From the cell containing the given text, extract its center point as (X, Y) coordinate. 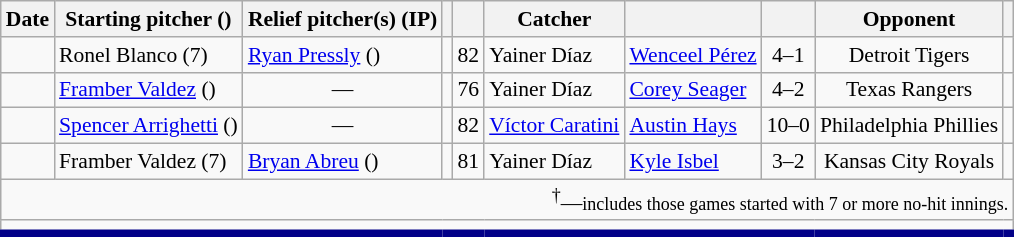
Kyle Isbel (692, 162)
10–0 (788, 126)
Philadelphia Phillies (909, 126)
4–2 (788, 90)
76 (468, 90)
Bryan Abreu () (343, 162)
Detroit Tigers (909, 55)
Víctor Caratini (554, 126)
81 (468, 162)
Kansas City Royals (909, 162)
Starting pitcher () (148, 19)
Corey Seager (692, 90)
Date (28, 19)
Spencer Arrighetti () (148, 126)
Austin Hays (692, 126)
Wenceel Pérez (692, 55)
Relief pitcher(s) (IP) (343, 19)
Framber Valdez () (148, 90)
4–1 (788, 55)
Opponent (909, 19)
3–2 (788, 162)
Texas Rangers (909, 90)
†—includes those games started with 7 or more no-hit innings. (507, 200)
Ryan Pressly () (343, 55)
Catcher (554, 19)
Ronel Blanco (7) (148, 55)
Framber Valdez (7) (148, 162)
